Find where the given text appears and provide that cell's center as [X, Y] coordinate. 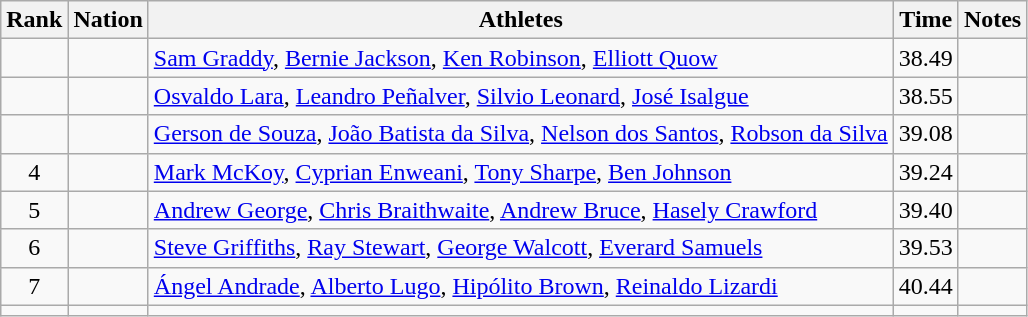
38.55 [926, 96]
39.08 [926, 134]
6 [34, 248]
7 [34, 286]
39.24 [926, 172]
Athletes [520, 20]
Notes [992, 20]
5 [34, 210]
40.44 [926, 286]
39.40 [926, 210]
38.49 [926, 58]
Sam Graddy, Bernie Jackson, Ken Robinson, Elliott Quow [520, 58]
Mark McKoy, Cyprian Enweani, Tony Sharpe, Ben Johnson [520, 172]
Steve Griffiths, Ray Stewart, George Walcott, Everard Samuels [520, 248]
Osvaldo Lara, Leandro Peñalver, Silvio Leonard, José Isalgue [520, 96]
4 [34, 172]
Ángel Andrade, Alberto Lugo, Hipólito Brown, Reinaldo Lizardi [520, 286]
Nation [108, 20]
Andrew George, Chris Braithwaite, Andrew Bruce, Hasely Crawford [520, 210]
39.53 [926, 248]
Time [926, 20]
Rank [34, 20]
Gerson de Souza, João Batista da Silva, Nelson dos Santos, Robson da Silva [520, 134]
